Extract the [X, Y] coordinate from the center of the cell holding the provided text.  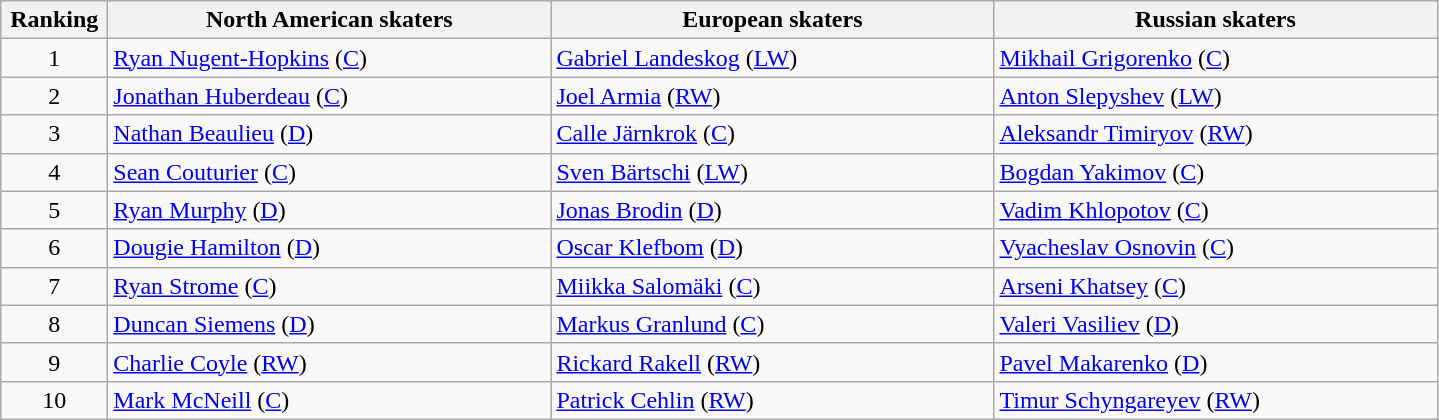
Valeri Vasiliev (D) [1216, 324]
Vadim Khlopotov (C) [1216, 210]
European skaters [772, 20]
Rickard Rakell (RW) [772, 362]
10 [54, 400]
North American skaters [330, 20]
Calle Järnkrok (C) [772, 134]
1 [54, 58]
Bogdan Yakimov (C) [1216, 172]
Dougie Hamilton (D) [330, 248]
Vyacheslav Osnovin (C) [1216, 248]
Markus Granlund (C) [772, 324]
8 [54, 324]
Ryan Nugent-Hopkins (C) [330, 58]
Jonathan Huberdeau (C) [330, 96]
Mark McNeill (C) [330, 400]
Sven Bärtschi (LW) [772, 172]
Joel Armia (RW) [772, 96]
2 [54, 96]
Duncan Siemens (D) [330, 324]
Gabriel Landeskog (LW) [772, 58]
Patrick Cehlin (RW) [772, 400]
Anton Slepyshev (LW) [1216, 96]
Arseni Khatsey (C) [1216, 286]
Sean Couturier (C) [330, 172]
Jonas Brodin (D) [772, 210]
Oscar Klefbom (D) [772, 248]
Nathan Beaulieu (D) [330, 134]
3 [54, 134]
9 [54, 362]
4 [54, 172]
Charlie Coyle (RW) [330, 362]
5 [54, 210]
Ranking [54, 20]
7 [54, 286]
Aleksandr Timiryov (RW) [1216, 134]
Ryan Murphy (D) [330, 210]
Mikhail Grigorenko (C) [1216, 58]
Pavel Makarenko (D) [1216, 362]
Timur Schyngareyev (RW) [1216, 400]
Russian skaters [1216, 20]
Ryan Strome (C) [330, 286]
6 [54, 248]
Miikka Salomäki (C) [772, 286]
